Determine the [x, y] coordinate at the center of the cell enclosing the given text.  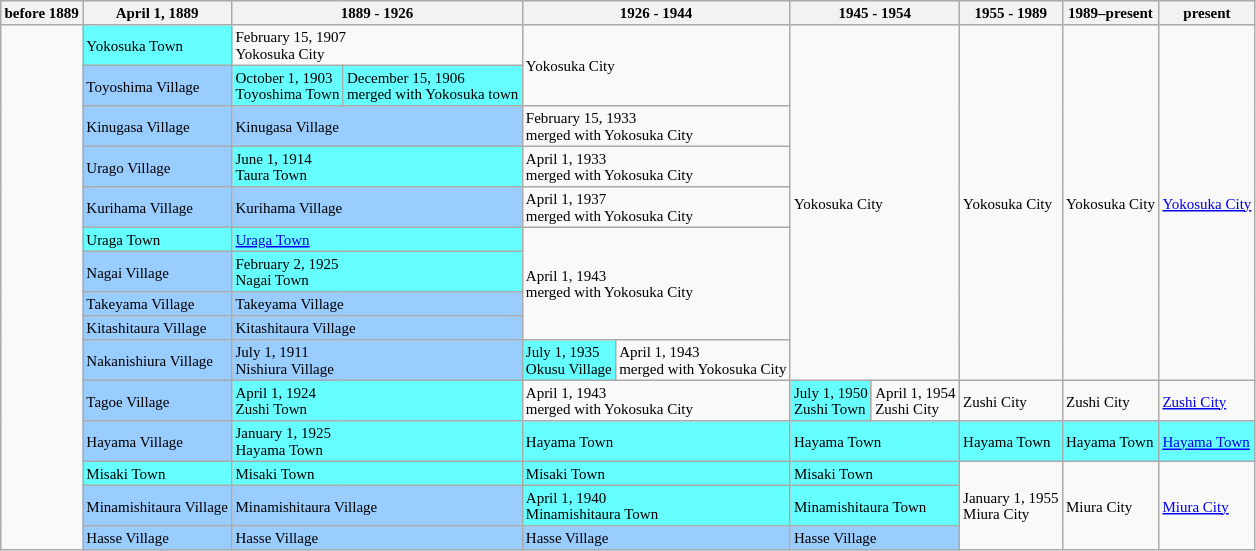
1955 - 1989 [1010, 13]
April 1, 1954Zushi City [915, 400]
April 1, 1924Zushi Town [377, 400]
Hayama Village [158, 441]
January 1, 1925Hayama Town [377, 441]
April 1, 1940Minamishitaura Town [656, 505]
1989–present [1110, 13]
January 1, 1955Miura City [1010, 505]
1926 - 1944 [656, 13]
July 1, 1950Zushi Town [830, 400]
1945 - 1954 [874, 13]
Minamishitaura Town [874, 505]
1889 - 1926 [377, 13]
Nagai Village [158, 271]
February 15, 1933merged with Yokosuka City [656, 126]
October 1, 1903Toyoshima Town [288, 85]
April 1, 1889 [158, 13]
Urago Village [158, 166]
present [1207, 13]
April 1, 1943 merged with Yokosuka City [656, 283]
February 15, 1907Yokosuka City [377, 45]
before 1889 [42, 13]
July 1, 1911Nishiura Village [377, 360]
April 1, 1933merged with Yokosuka City [656, 166]
June 1, 1914Taura Town [377, 166]
July 1, 1935Okusu Village [568, 360]
April 1, 1937merged with Yokosuka City [656, 207]
Tagoe Village [158, 400]
December 15, 1906merged with Yokosuka town [432, 85]
Nakanishiura Village [158, 360]
Yokosuka Town [158, 45]
February 2, 1925Nagai Town [377, 271]
Toyoshima Village [158, 85]
